From the cell containing the given text, extract its center point as [X, Y] coordinate. 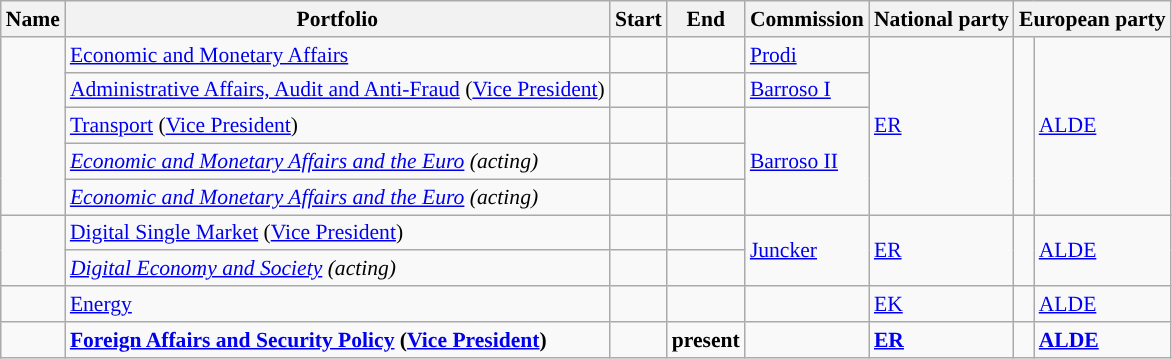
Digital Economy and Society (acting) [338, 269]
Name [33, 19]
Juncker [807, 250]
European party [1092, 19]
End [706, 19]
Foreign Affairs and Security Policy (Vice President) [338, 340]
Energy [338, 304]
Start [638, 19]
Barroso I [807, 90]
Transport (Vice President) [338, 126]
National party [942, 19]
Digital Single Market (Vice President) [338, 233]
Administrative Affairs, Audit and Anti-Fraud (Vice President) [338, 90]
present [706, 340]
Barroso II [807, 162]
Portfolio [338, 19]
Prodi [807, 55]
Commission [807, 19]
EK [942, 304]
Economic and Monetary Affairs [338, 55]
